Provide the [X, Y] coordinate of the cell's center where the given text is located.  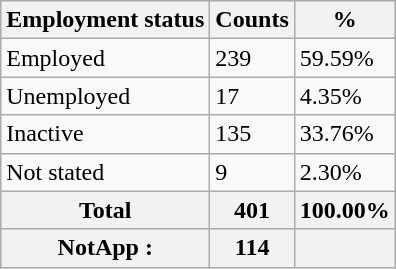
135 [252, 134]
100.00% [344, 210]
2.30% [344, 172]
Unemployed [106, 96]
Inactive [106, 134]
NotApp : [106, 248]
4.35% [344, 96]
% [344, 20]
59.59% [344, 58]
114 [252, 248]
9 [252, 172]
33.76% [344, 134]
Employed [106, 58]
Not stated [106, 172]
239 [252, 58]
17 [252, 96]
Counts [252, 20]
Total [106, 210]
401 [252, 210]
Employment status [106, 20]
